Determine the [x, y] coordinate at the center of the cell enclosing the given text.  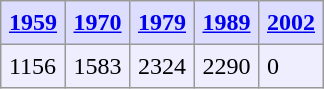
1583 [97, 66]
0 [291, 66]
1156 [33, 66]
1970 [97, 23]
1979 [162, 23]
1989 [226, 23]
2290 [226, 66]
2002 [291, 23]
1959 [33, 23]
2324 [162, 66]
